Output the (x, y) coordinate of the center of the cell containing the given text.  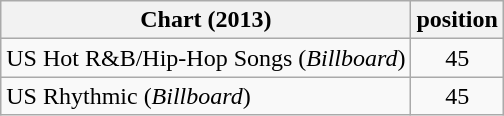
Chart (2013) (206, 20)
position (457, 20)
US Rhythmic (Billboard) (206, 96)
US Hot R&B/Hip-Hop Songs (Billboard) (206, 58)
